Scan for the cell matching the given text and deliver its [X, Y] coordinate at center. 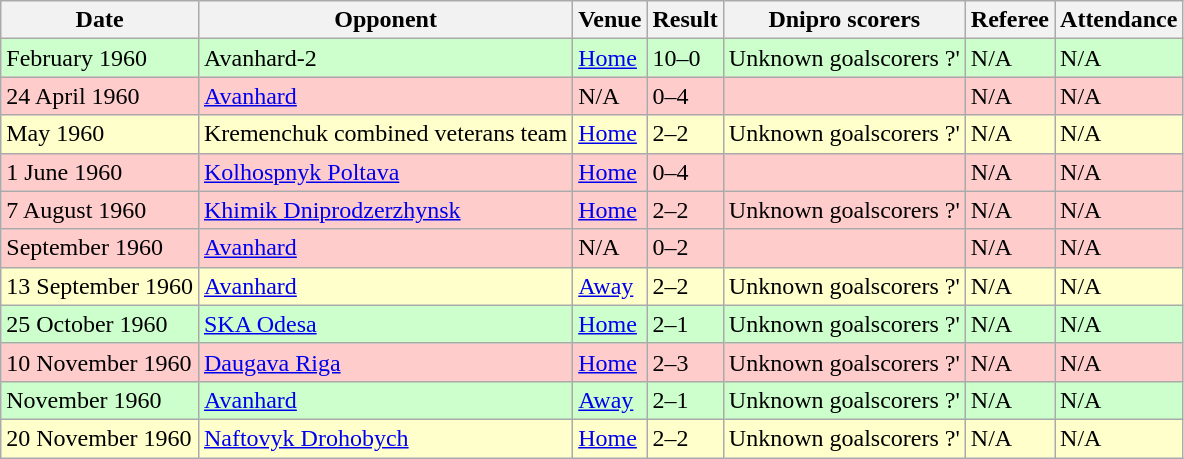
24 April 1960 [100, 96]
Kolhospnyk Poltava [385, 172]
13 September 1960 [100, 286]
September 1960 [100, 248]
Kremenchuk combined veterans team [385, 134]
Avanhard-2 [385, 58]
SKA Odesa [385, 324]
20 November 1960 [100, 438]
Dnipro scorers [844, 20]
Referee [1010, 20]
10–0 [685, 58]
November 1960 [100, 400]
7 August 1960 [100, 210]
10 November 1960 [100, 362]
Daugava Riga [385, 362]
2–3 [685, 362]
Khimik Dniprodzerzhynsk [385, 210]
Result [685, 20]
0–2 [685, 248]
25 October 1960 [100, 324]
Attendance [1119, 20]
Date [100, 20]
May 1960 [100, 134]
February 1960 [100, 58]
Opponent [385, 20]
1 June 1960 [100, 172]
Naftovyk Drohobych [385, 438]
Venue [610, 20]
